Scan for the cell matching the given text and deliver its [X, Y] coordinate at center. 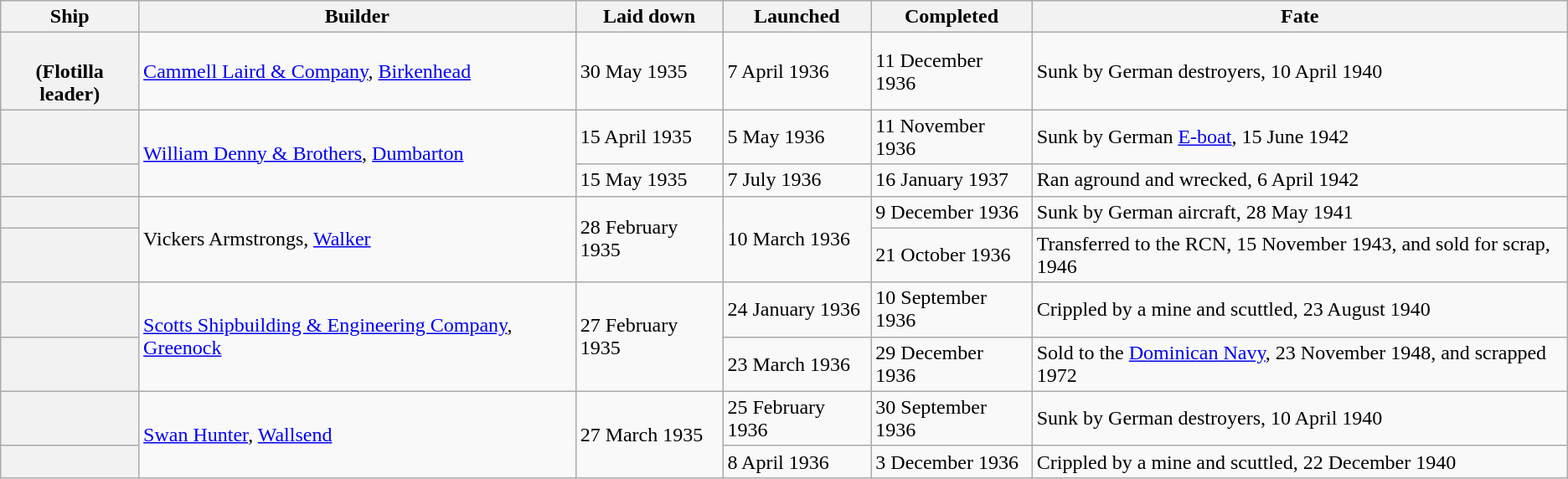
28 February 1935 [649, 239]
Sunk by German E-boat, 15 June 1942 [1300, 137]
Sunk by German aircraft, 28 May 1941 [1300, 212]
Ship [70, 17]
25 February 1936 [797, 419]
11 December 1936 [952, 71]
7 April 1936 [797, 71]
11 November 1936 [952, 137]
10 March 1936 [797, 239]
Completed [952, 17]
Crippled by a mine and scuttled, 22 December 1940 [1300, 461]
(Flotilla leader) [70, 71]
10 September 1936 [952, 310]
8 April 1936 [797, 461]
9 December 1936 [952, 212]
Scotts Shipbuilding & Engineering Company, Greenock [358, 337]
15 May 1935 [649, 180]
27 March 1935 [649, 434]
Cammell Laird & Company, Birkenhead [358, 71]
23 March 1936 [797, 363]
Sold to the Dominican Navy, 23 November 1948, and scrapped 1972 [1300, 363]
Launched [797, 17]
7 July 1936 [797, 180]
Transferred to the RCN, 15 November 1943, and sold for scrap, 1946 [1300, 255]
30 September 1936 [952, 419]
16 January 1937 [952, 180]
21 October 1936 [952, 255]
30 May 1935 [649, 71]
Swan Hunter, Wallsend [358, 434]
5 May 1936 [797, 137]
15 April 1935 [649, 137]
Ran aground and wrecked, 6 April 1942 [1300, 180]
William Denny & Brothers, Dumbarton [358, 152]
29 December 1936 [952, 363]
Laid down [649, 17]
Crippled by a mine and scuttled, 23 August 1940 [1300, 310]
Vickers Armstrongs, Walker [358, 239]
27 February 1935 [649, 337]
Builder [358, 17]
24 January 1936 [797, 310]
3 December 1936 [952, 461]
Fate [1300, 17]
